Locate the cell with the specified text and output its [x, y] center coordinate. 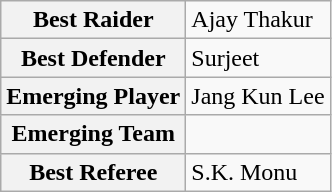
Ajay Thakur [258, 20]
S.K. Monu [258, 172]
Emerging Team [94, 134]
Best Defender [94, 58]
Emerging Player [94, 96]
Surjeet [258, 58]
Jang Kun Lee [258, 96]
Best Referee [94, 172]
Best Raider [94, 20]
